Return [x, y] of the center of cell containing provided text 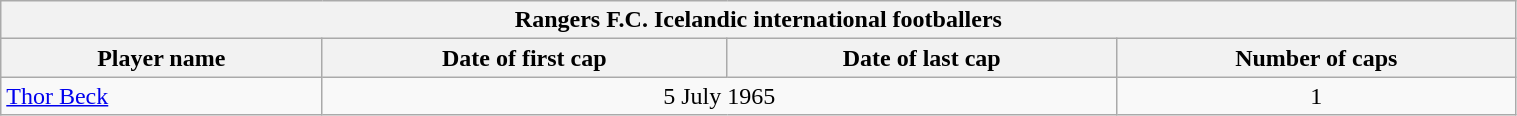
Date of first cap [524, 58]
Rangers F.C. Icelandic international footballers [758, 20]
Date of last cap [922, 58]
5 July 1965 [720, 96]
Player name [162, 58]
1 [1316, 96]
Number of caps [1316, 58]
Thor Beck [162, 96]
